Return the (X, Y) coordinate for the center point of the cell that contains the specified text.  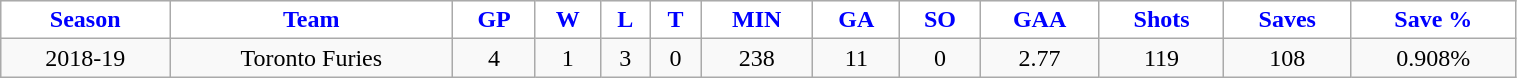
GA (856, 20)
W (568, 20)
Season (86, 20)
2018-19 (86, 58)
Team (312, 20)
108 (1288, 58)
2.77 (1040, 58)
L (625, 20)
SO (940, 20)
MIN (757, 20)
0.908% (1434, 58)
GP (494, 20)
238 (757, 58)
GAA (1040, 20)
Toronto Furies (312, 58)
Save % (1434, 20)
Saves (1288, 20)
4 (494, 58)
Shots (1161, 20)
1 (568, 58)
11 (856, 58)
3 (625, 58)
119 (1161, 58)
T (675, 20)
